Detect which cell encompasses the target text, then output its [X, Y] center coordinate. 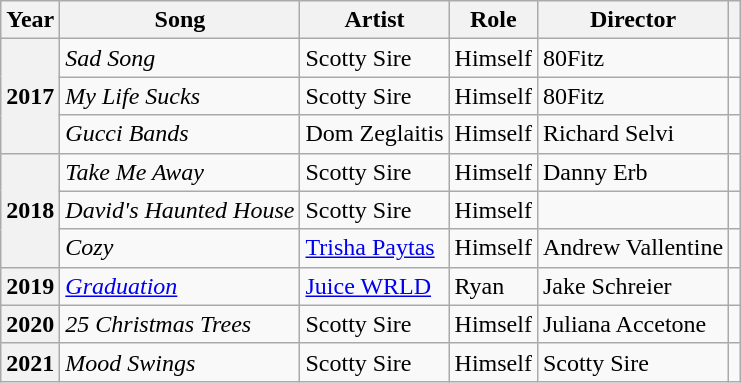
Ryan [493, 286]
Artist [374, 20]
My Life Sucks [180, 96]
Song [180, 20]
Take Me Away [180, 172]
Richard Selvi [632, 134]
Sad Song [180, 58]
Andrew Vallentine [632, 248]
Role [493, 20]
Mood Swings [180, 362]
2017 [30, 96]
Director [632, 20]
Year [30, 20]
Jake Schreier [632, 286]
Trisha Paytas [374, 248]
Dom Zeglaitis [374, 134]
Juice WRLD [374, 286]
Juliana Accetone [632, 324]
2020 [30, 324]
25 Christmas Trees [180, 324]
Danny Erb [632, 172]
Gucci Bands [180, 134]
2019 [30, 286]
2018 [30, 210]
2021 [30, 362]
David's Haunted House [180, 210]
Cozy [180, 248]
Graduation [180, 286]
